Return (x, y) of the center of cell containing provided text 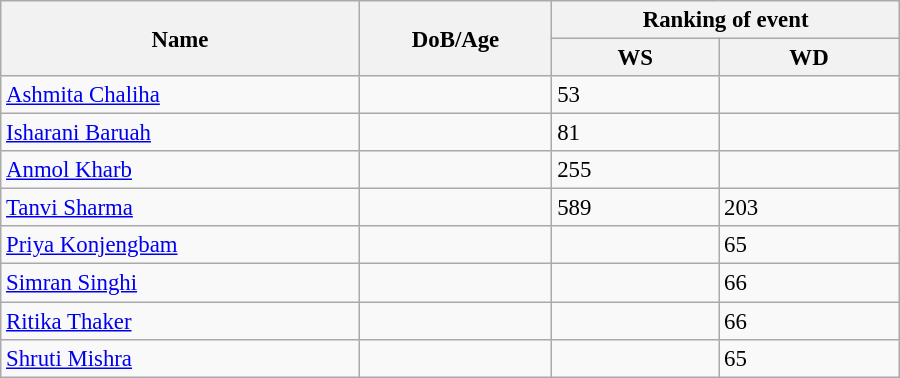
Shruti Mishra (180, 358)
Priya Konjengbam (180, 245)
81 (636, 133)
DoB/Age (456, 38)
Anmol Kharb (180, 170)
Isharani Baruah (180, 133)
53 (636, 95)
Ranking of event (726, 20)
Simran Singhi (180, 283)
Ritika Thaker (180, 321)
203 (810, 208)
WD (810, 58)
Name (180, 38)
255 (636, 170)
589 (636, 208)
Ashmita Chaliha (180, 95)
WS (636, 58)
Tanvi Sharma (180, 208)
